Provide the [X, Y] coordinate of the cell's center where the given text is located.  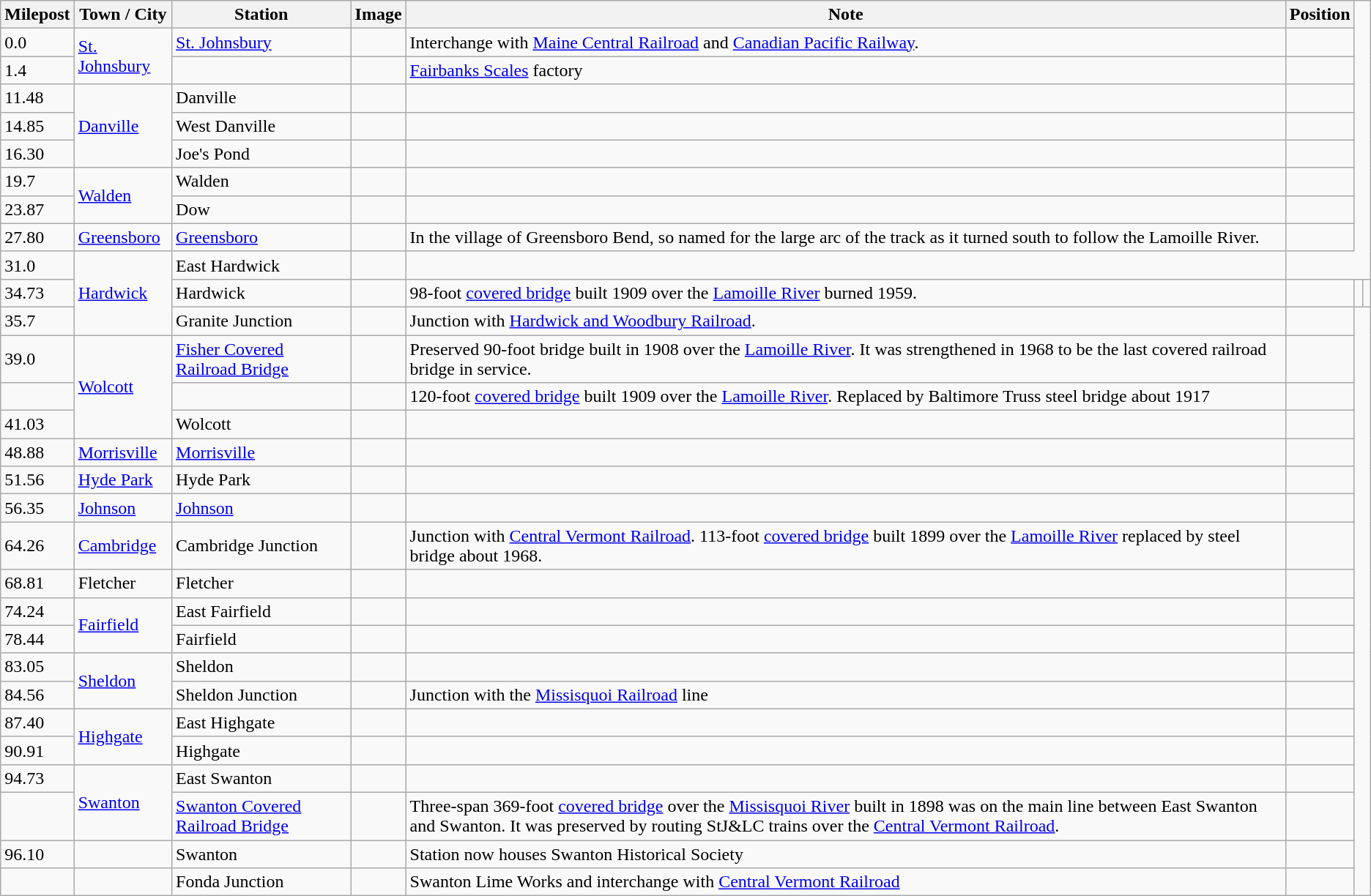
68.81 [37, 583]
Interchange with Maine Central Railroad and Canadian Pacific Railway. [845, 42]
74.24 [37, 611]
Cambridge Junction [261, 546]
35.7 [37, 321]
Swanton Covered Railroad Bridge [261, 815]
0.0 [37, 42]
Sheldon Junction [261, 695]
East Fairfield [261, 611]
23.87 [37, 209]
87.40 [37, 723]
27.80 [37, 237]
East Hardwick [261, 265]
Station [261, 15]
78.44 [37, 639]
Fairbanks Scales factory [845, 70]
94.73 [37, 778]
Junction with Central Vermont Railroad. 113-foot covered bridge built 1899 over the Lamoille River replaced by steel bridge about 1968. [845, 546]
64.26 [37, 546]
120-foot covered bridge built 1909 over the Lamoille River. Replaced by Baltimore Truss steel bridge about 1917 [845, 397]
Position [1320, 15]
19.7 [37, 182]
41.03 [37, 425]
98-foot covered bridge built 1909 over the Lamoille River burned 1959. [845, 293]
96.10 [37, 854]
Image [378, 15]
34.73 [37, 293]
Dow [261, 209]
Fonda Junction [261, 882]
Joe's Pond [261, 154]
1.4 [37, 70]
Junction with Hardwick and Woodbury Railroad. [845, 321]
Granite Junction [261, 321]
Note [845, 15]
Station now houses Swanton Historical Society [845, 854]
East Swanton [261, 778]
16.30 [37, 154]
84.56 [37, 695]
51.56 [37, 480]
East Highgate [261, 723]
West Danville [261, 126]
Fisher Covered Railroad Bridge [261, 359]
Town / City [123, 15]
11.48 [37, 98]
Preserved 90-foot bridge built in 1908 over the Lamoille River. It was strengthened in 1968 to be the last covered railroad bridge in service. [845, 359]
Junction with the Missisquoi Railroad line [845, 695]
39.0 [37, 359]
83.05 [37, 667]
14.85 [37, 126]
In the village of Greensboro Bend, so named for the large arc of the track as it turned south to follow the Lamoille River. [845, 237]
56.35 [37, 508]
31.0 [37, 265]
90.91 [37, 750]
48.88 [37, 452]
Milepost [37, 15]
Cambridge [123, 546]
Swanton Lime Works and interchange with Central Vermont Railroad [845, 882]
